Identify which cell holds the provided text, then report its (X, Y) central coordinate. 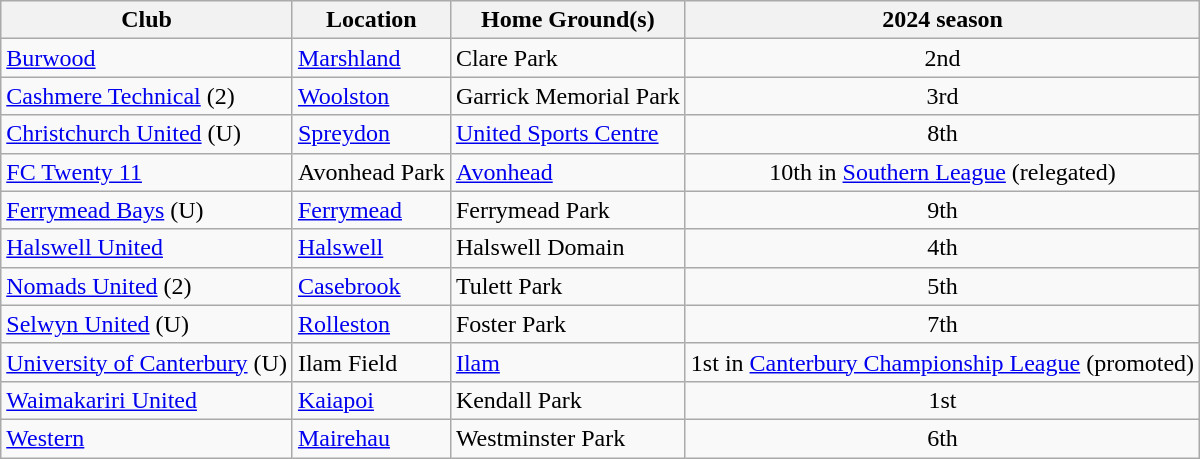
Christchurch United (U) (147, 134)
Marshland (371, 58)
United Sports Centre (568, 134)
Halswell Domain (568, 248)
Westminster Park (568, 438)
Ferrymead Park (568, 210)
Tulett Park (568, 286)
10th in Southern League (relegated) (942, 172)
Halswell (371, 248)
3rd (942, 96)
Rolleston (371, 324)
Woolston (371, 96)
Ferrymead (371, 210)
Burwood (147, 58)
Spreydon (371, 134)
University of Canterbury (U) (147, 362)
FC Twenty 11 (147, 172)
Location (371, 20)
Foster Park (568, 324)
2024 season (942, 20)
Kaiapoi (371, 400)
8th (942, 134)
Kendall Park (568, 400)
6th (942, 438)
9th (942, 210)
1st (942, 400)
Club (147, 20)
Casebrook (371, 286)
Avonhead (568, 172)
Avonhead Park (371, 172)
5th (942, 286)
Clare Park (568, 58)
Nomads United (2) (147, 286)
1st in Canterbury Championship League (promoted) (942, 362)
7th (942, 324)
Ilam Field (371, 362)
Waimakariri United (147, 400)
Mairehau (371, 438)
Western (147, 438)
4th (942, 248)
Cashmere Technical (2) (147, 96)
Garrick Memorial Park (568, 96)
Ilam (568, 362)
Ferrymead Bays (U) (147, 210)
Home Ground(s) (568, 20)
Halswell United (147, 248)
Selwyn United (U) (147, 324)
2nd (942, 58)
